Capture the cell that displays the provided text and extract its [X, Y] central coordinate. 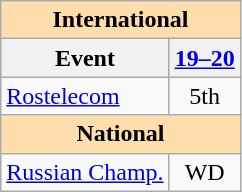
Event [85, 58]
Rostelecom [85, 96]
Russian Champ. [85, 172]
International [120, 20]
WD [204, 172]
19–20 [204, 58]
National [120, 134]
5th [204, 96]
